Extract the [x, y] coordinate from the center of the cell holding the provided text.  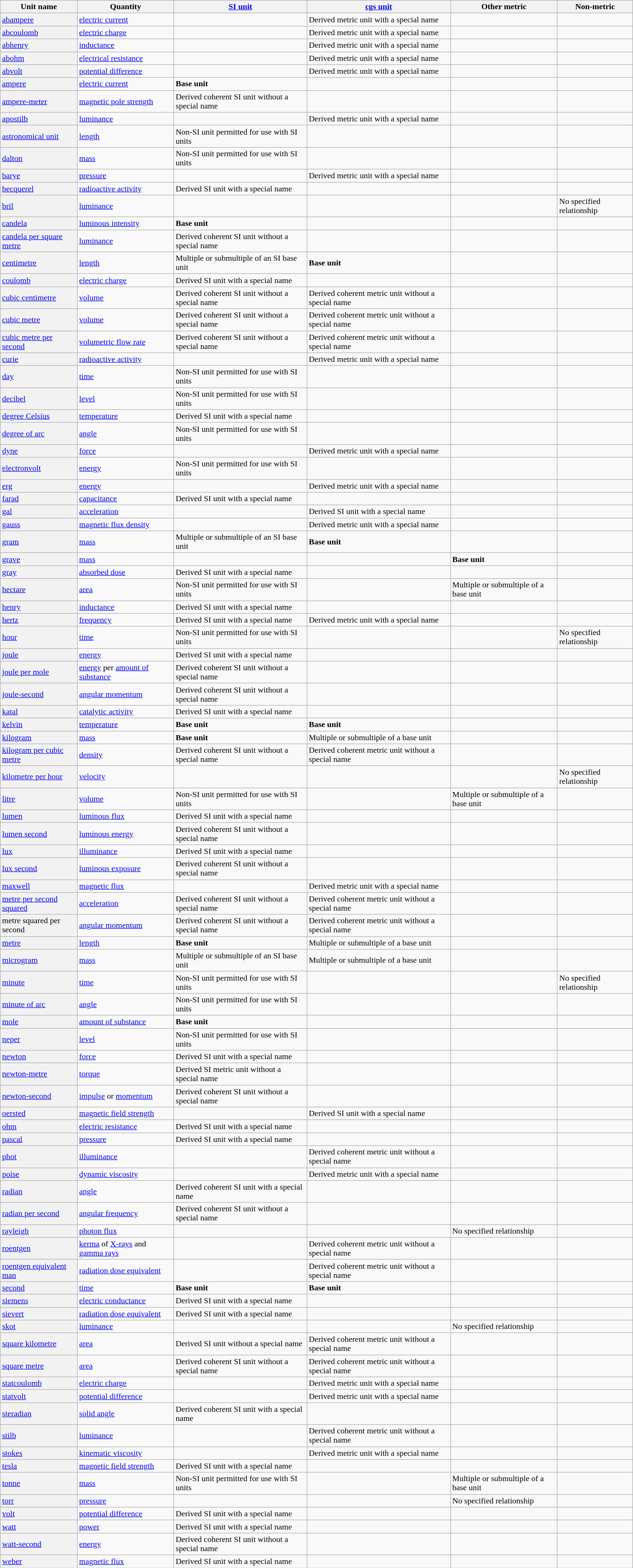
statvolt [39, 1396]
astronomical unit [39, 136]
density [126, 755]
roentgen equivalent man [39, 1270]
Derived SI unit without a special name [240, 1344]
candela per square metre [39, 241]
erg [39, 486]
kilometre per hour [39, 777]
luminous energy [126, 834]
kinematic viscosity [126, 1453]
microgram [39, 960]
joule [39, 655]
gram [39, 542]
abohm [39, 58]
amount of substance [126, 1022]
grave [39, 559]
torr [39, 1501]
tonne [39, 1483]
electric conductance [126, 1301]
dalton [39, 158]
oersted [39, 1114]
torque [126, 1074]
absorbed dose [126, 572]
cubic centimetre [39, 298]
joule-second [39, 694]
joule per mole [39, 672]
poise [39, 1174]
volumetric flow rate [126, 342]
cubic metre [39, 320]
barye [39, 175]
newton [39, 1057]
bril [39, 206]
abampere [39, 20]
dynamic viscosity [126, 1174]
steradian [39, 1413]
angular frequency [126, 1213]
frequency [126, 620]
abhenry [39, 45]
impulse or momentum [126, 1096]
sievert [39, 1314]
apostilb [39, 119]
stilb [39, 1436]
litre [39, 799]
hour [39, 637]
watt-second [39, 1544]
volt [39, 1514]
candela [39, 224]
luminous intensity [126, 224]
luminous exposure [126, 868]
degree of arc [39, 434]
lumen [39, 816]
abcoulomb [39, 32]
kilogram per cubic metre [39, 755]
Non-metric [595, 7]
watt [39, 1526]
Unit name [39, 7]
catalytic activity [126, 711]
abvolt [39, 71]
velocity [126, 777]
magnetic flux density [126, 524]
second [39, 1288]
electrical resistance [126, 58]
degree Celsius [39, 416]
tesla [39, 1466]
metre squared per second [39, 925]
ohm [39, 1126]
power [126, 1526]
metre [39, 943]
decibel [39, 398]
minute of arc [39, 1004]
metre per second squared [39, 904]
Other metric [504, 7]
square kilometre [39, 1344]
stokes [39, 1453]
coulomb [39, 280]
phot [39, 1156]
ampere [39, 84]
lux second [39, 868]
weber [39, 1561]
newton-second [39, 1096]
photon flux [126, 1231]
hectare [39, 590]
electric resistance [126, 1126]
lumen second [39, 834]
statcoulomb [39, 1383]
maxwell [39, 886]
roentgen [39, 1248]
Derived SI metric unit without a special name [240, 1074]
becquerel [39, 188]
minute [39, 982]
luminous flux [126, 816]
cubic metre per second [39, 342]
magnetic pole strength [126, 101]
energy per amount of substance [126, 672]
curie [39, 359]
capacitance [126, 499]
SI unit [240, 7]
ampere-meter [39, 101]
hertz [39, 620]
dyne [39, 451]
katal [39, 711]
neper [39, 1039]
henry [39, 607]
centimetre [39, 263]
newton-metre [39, 1074]
rayleigh [39, 1231]
kerma of X-rays and gamma rays [126, 1248]
pascal [39, 1139]
day [39, 377]
siemens [39, 1301]
radian per second [39, 1213]
gal [39, 512]
cgs unit [379, 7]
solid angle [126, 1413]
Quantity [126, 7]
lux [39, 851]
gauss [39, 524]
skot [39, 1327]
kilogram [39, 738]
mole [39, 1022]
radian [39, 1192]
electronvolt [39, 468]
square metre [39, 1366]
kelvin [39, 724]
farad [39, 499]
gray [39, 572]
